For the text-containing cell, return its midpoint in [X, Y] coordinate format. 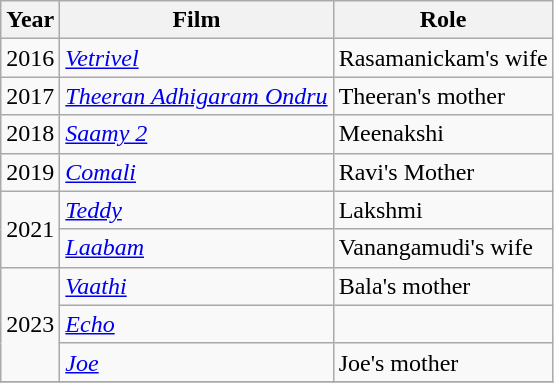
Rasamanickam's wife [443, 58]
Laabam [196, 248]
2023 [30, 324]
Film [196, 20]
Vetrivel [196, 58]
Echo [196, 324]
Theeran's mother [443, 96]
Joe's mother [443, 362]
Vaathi [196, 286]
Saamy 2 [196, 134]
2019 [30, 172]
2018 [30, 134]
Theeran Adhigaram Ondru [196, 96]
Role [443, 20]
2016 [30, 58]
Vanangamudi's wife [443, 248]
Meenakshi [443, 134]
2021 [30, 229]
Comali [196, 172]
2017 [30, 96]
Bala's mother [443, 286]
Year [30, 20]
Lakshmi [443, 210]
Joe [196, 362]
Ravi's Mother [443, 172]
Teddy [196, 210]
